Capture the cell that displays the provided text and extract its [x, y] central coordinate. 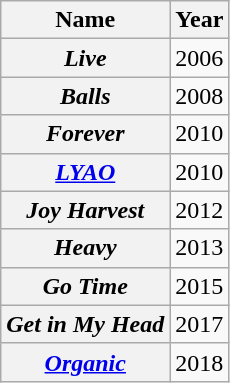
Heavy [86, 248]
Get in My Head [86, 324]
Balls [86, 96]
2006 [200, 58]
Name [86, 20]
2008 [200, 96]
2012 [200, 210]
2013 [200, 248]
Joy Harvest [86, 210]
2015 [200, 286]
Year [200, 20]
Organic [86, 362]
LYAO [86, 172]
2017 [200, 324]
2018 [200, 362]
Live [86, 58]
Go Time [86, 286]
Forever [86, 134]
